From the cell containing the given text, extract its center point as [x, y] coordinate. 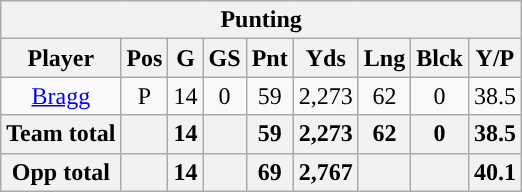
P [144, 96]
Punting [262, 20]
Player [61, 58]
Bragg [61, 96]
Y/P [494, 58]
Yds [326, 58]
Blck [440, 58]
40.1 [494, 172]
Lng [384, 58]
GS [224, 58]
Opp total [61, 172]
Team total [61, 134]
Pos [144, 58]
G [186, 58]
69 [270, 172]
Pnt [270, 58]
2,767 [326, 172]
